Capture the cell that displays the provided text and extract its [X, Y] central coordinate. 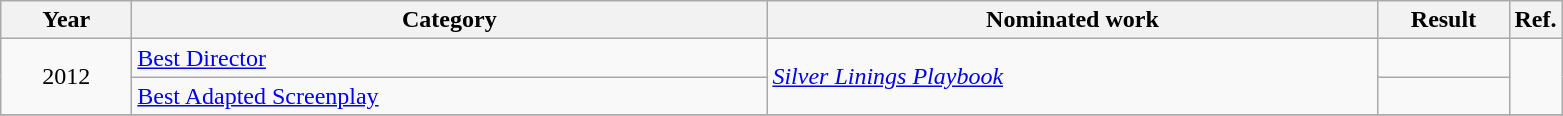
Category [450, 20]
Year [66, 20]
Best Adapted Screenplay [450, 96]
Result [1444, 20]
2012 [66, 77]
Best Director [450, 58]
Nominated work [1072, 20]
Ref. [1536, 20]
Silver Linings Playbook [1072, 77]
